Capture the cell that displays the provided text and extract its [x, y] central coordinate. 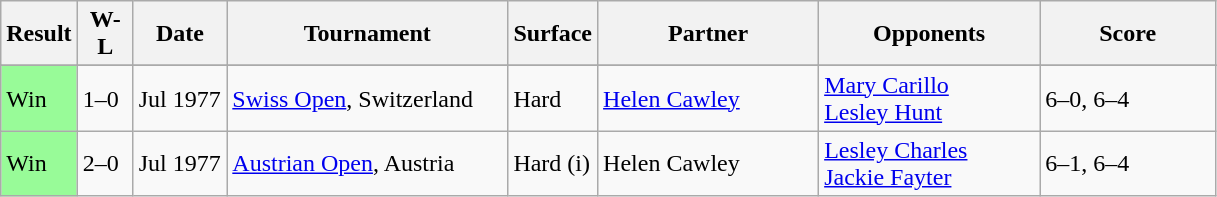
Lesley Charles Jackie Fayter [930, 164]
Tournament [368, 34]
Opponents [930, 34]
W-L [105, 34]
Swiss Open, Switzerland [368, 98]
Austrian Open, Austria [368, 164]
Partner [708, 34]
Score [1128, 34]
Surface [553, 34]
1–0 [105, 98]
Date [180, 34]
Mary Carillo Lesley Hunt [930, 98]
Hard (i) [553, 164]
Hard [553, 98]
Result [39, 34]
2–0 [105, 164]
6–0, 6–4 [1128, 98]
6–1, 6–4 [1128, 164]
